From the cell containing the given text, extract its center point as (X, Y) coordinate. 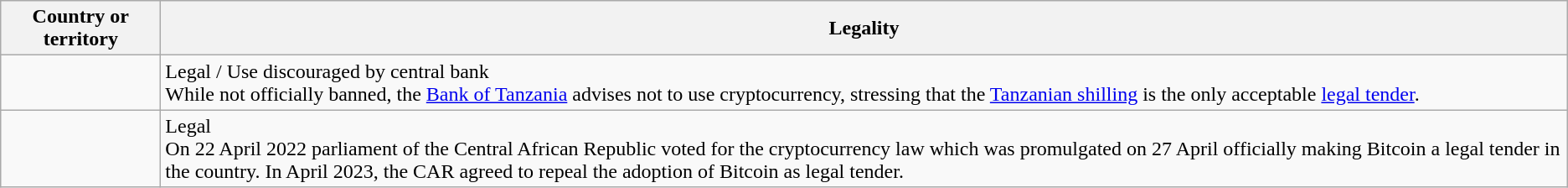
Country or territory (80, 29)
Legality (864, 29)
